Pinpoint the cell where the given text exists, returning its (X, Y) midpoint coordinate. 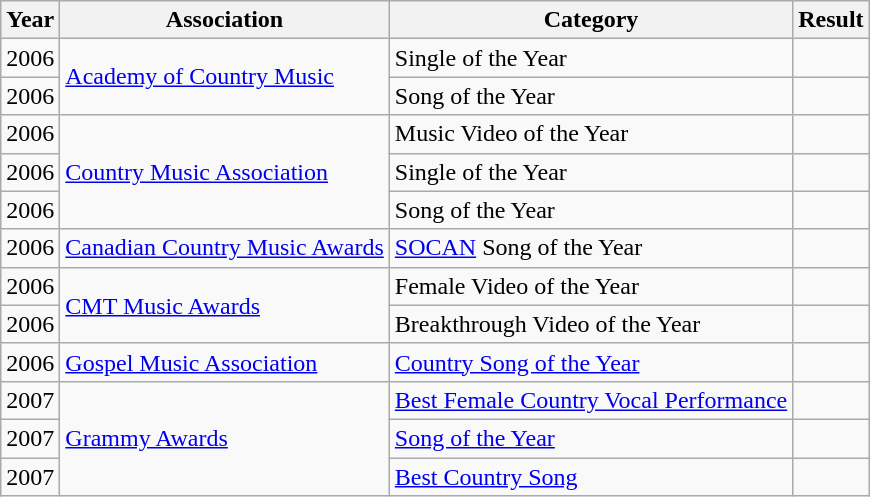
SOCAN Song of the Year (590, 248)
Country Song of the Year (590, 362)
Best Female Country Vocal Performance (590, 400)
Result (831, 20)
Female Video of the Year (590, 286)
Music Video of the Year (590, 134)
Year (30, 20)
CMT Music Awards (224, 305)
Category (590, 20)
Association (224, 20)
Breakthrough Video of the Year (590, 324)
Gospel Music Association (224, 362)
Grammy Awards (224, 438)
Country Music Association (224, 172)
Canadian Country Music Awards (224, 248)
Academy of Country Music (224, 77)
Best Country Song (590, 477)
